Capture the cell that displays the provided text and extract its (x, y) central coordinate. 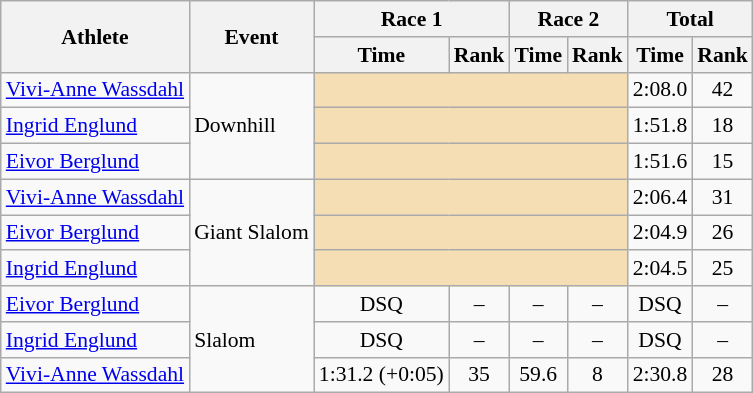
42 (722, 90)
2:04.9 (660, 233)
Slalom (252, 340)
35 (480, 375)
Giant Slalom (252, 232)
Athlete (95, 36)
18 (722, 126)
31 (722, 197)
2:06.4 (660, 197)
Event (252, 36)
15 (722, 162)
2:08.0 (660, 90)
2:30.8 (660, 375)
Race 2 (568, 19)
Total (690, 19)
1:51.8 (660, 126)
59.6 (538, 375)
25 (722, 269)
Downhill (252, 126)
1:31.2 (+0:05) (382, 375)
8 (598, 375)
26 (722, 233)
1:51.6 (660, 162)
28 (722, 375)
Race 1 (412, 19)
2:04.5 (660, 269)
